Capture the cell that displays the provided text and extract its (X, Y) central coordinate. 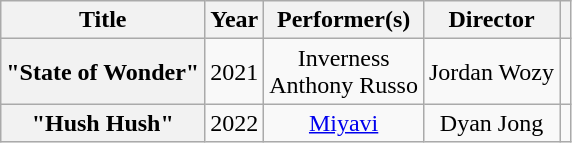
2021 (234, 72)
2022 (234, 123)
Dyan Jong (491, 123)
Miyavi (344, 123)
InvernessAnthony Russo (344, 72)
"State of Wonder" (103, 72)
Title (103, 20)
Jordan Wozy (491, 72)
Director (491, 20)
Performer(s) (344, 20)
Year (234, 20)
"Hush Hush" (103, 123)
